Output the (x, y) coordinate of the center of the cell containing the given text.  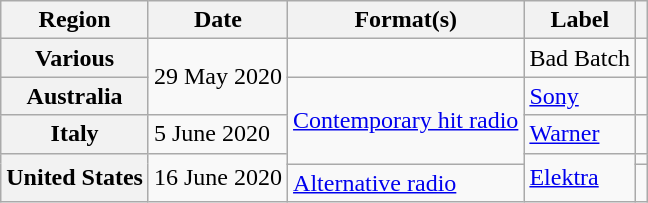
Warner (580, 134)
Italy (75, 134)
16 June 2020 (218, 178)
Various (75, 58)
United States (75, 178)
Bad Batch (580, 58)
Date (218, 20)
Australia (75, 96)
Sony (580, 96)
Label (580, 20)
Format(s) (406, 20)
Region (75, 20)
Contemporary hit radio (406, 120)
Elektra (580, 178)
5 June 2020 (218, 134)
Alternative radio (406, 183)
29 May 2020 (218, 77)
